Identify which cell holds the provided text, then report its [x, y] central coordinate. 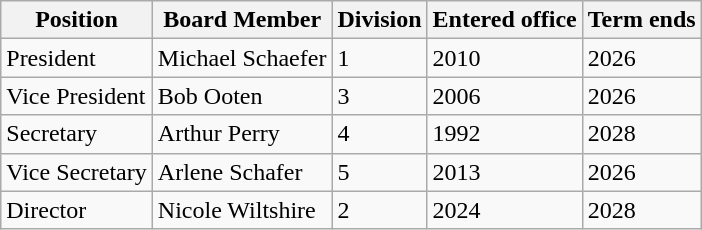
1992 [504, 134]
Arthur Perry [242, 134]
President [77, 58]
2013 [504, 172]
Nicole Wiltshire [242, 210]
3 [380, 96]
Director [77, 210]
Vice President [77, 96]
5 [380, 172]
Arlene Schafer [242, 172]
1 [380, 58]
Board Member [242, 20]
2024 [504, 210]
Division [380, 20]
Vice Secretary [77, 172]
Position [77, 20]
Bob Ooten [242, 96]
Term ends [642, 20]
4 [380, 134]
2 [380, 210]
2010 [504, 58]
Secretary [77, 134]
2006 [504, 96]
Michael Schaefer [242, 58]
Entered office [504, 20]
